For the text-containing cell, return its midpoint in (x, y) coordinate format. 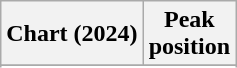
Peakposition (189, 34)
Chart (2024) (72, 34)
